Determine the (X, Y) coordinate at the center of the cell enclosing the given text.  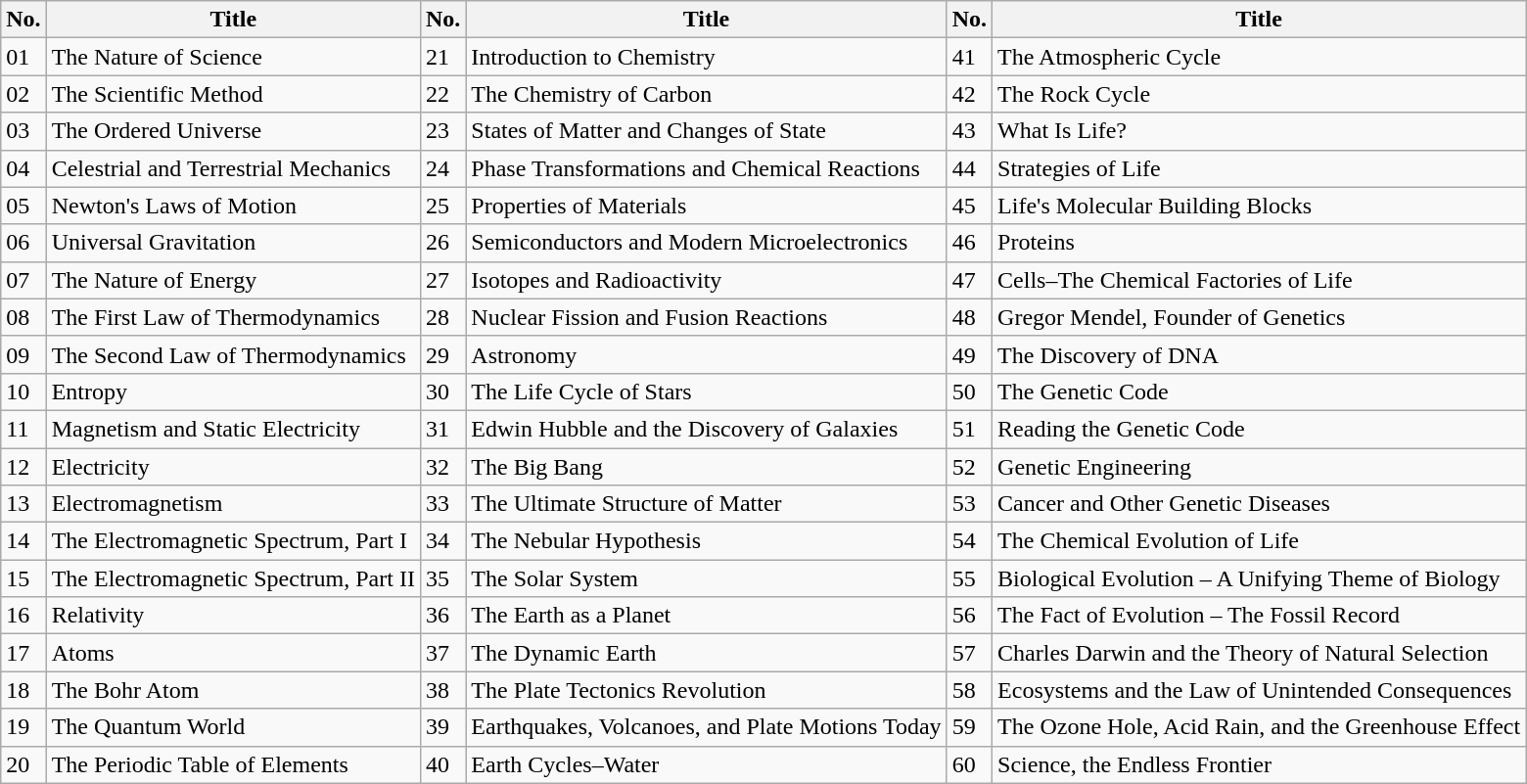
The Nebular Hypothesis (707, 541)
Isotopes and Radioactivity (707, 280)
15 (23, 578)
The Nature of Science (233, 57)
Proteins (1259, 243)
Strategies of Life (1259, 168)
32 (442, 467)
Phase Transformations and Chemical Reactions (707, 168)
45 (969, 206)
Astronomy (707, 354)
43 (969, 131)
The Plate Tectonics Revolution (707, 690)
37 (442, 653)
06 (23, 243)
Earthquakes, Volcanoes, and Plate Motions Today (707, 727)
52 (969, 467)
Genetic Engineering (1259, 467)
The Second Law of Thermodynamics (233, 354)
The Ordered Universe (233, 131)
47 (969, 280)
Gregor Mendel, Founder of Genetics (1259, 317)
13 (23, 504)
The Scientific Method (233, 94)
57 (969, 653)
The Electromagnetic Spectrum, Part I (233, 541)
The Genetic Code (1259, 392)
28 (442, 317)
09 (23, 354)
Magnetism and Static Electricity (233, 429)
05 (23, 206)
03 (23, 131)
51 (969, 429)
Cancer and Other Genetic Diseases (1259, 504)
27 (442, 280)
07 (23, 280)
Properties of Materials (707, 206)
26 (442, 243)
What Is Life? (1259, 131)
58 (969, 690)
49 (969, 354)
41 (969, 57)
17 (23, 653)
48 (969, 317)
Science, the Endless Frontier (1259, 764)
01 (23, 57)
Semiconductors and Modern Microelectronics (707, 243)
Edwin Hubble and the Discovery of Galaxies (707, 429)
25 (442, 206)
Newton's Laws of Motion (233, 206)
29 (442, 354)
39 (442, 727)
02 (23, 94)
10 (23, 392)
Introduction to Chemistry (707, 57)
The Fact of Evolution – The Fossil Record (1259, 616)
22 (442, 94)
Relativity (233, 616)
The Big Bang (707, 467)
The Electromagnetic Spectrum, Part II (233, 578)
The Dynamic Earth (707, 653)
The Ultimate Structure of Matter (707, 504)
Electromagnetism (233, 504)
20 (23, 764)
The Ozone Hole, Acid Rain, and the Greenhouse Effect (1259, 727)
18 (23, 690)
46 (969, 243)
08 (23, 317)
40 (442, 764)
States of Matter and Changes of State (707, 131)
30 (442, 392)
54 (969, 541)
The Bohr Atom (233, 690)
11 (23, 429)
19 (23, 727)
55 (969, 578)
24 (442, 168)
The Nature of Energy (233, 280)
12 (23, 467)
Universal Gravitation (233, 243)
34 (442, 541)
The Life Cycle of Stars (707, 392)
42 (969, 94)
56 (969, 616)
The Earth as a Planet (707, 616)
36 (442, 616)
Nuclear Fission and Fusion Reactions (707, 317)
Celestrial and Terrestrial Mechanics (233, 168)
33 (442, 504)
Charles Darwin and the Theory of Natural Selection (1259, 653)
The Discovery of DNA (1259, 354)
23 (442, 131)
Biological Evolution – A Unifying Theme of Biology (1259, 578)
The Solar System (707, 578)
Cells–The Chemical Factories of Life (1259, 280)
59 (969, 727)
53 (969, 504)
Entropy (233, 392)
16 (23, 616)
The First Law of Thermodynamics (233, 317)
Life's Molecular Building Blocks (1259, 206)
The Chemical Evolution of Life (1259, 541)
Reading the Genetic Code (1259, 429)
Atoms (233, 653)
The Periodic Table of Elements (233, 764)
44 (969, 168)
04 (23, 168)
Electricity (233, 467)
31 (442, 429)
The Rock Cycle (1259, 94)
35 (442, 578)
50 (969, 392)
14 (23, 541)
Ecosystems and the Law of Unintended Consequences (1259, 690)
60 (969, 764)
38 (442, 690)
The Chemistry of Carbon (707, 94)
The Quantum World (233, 727)
21 (442, 57)
The Atmospheric Cycle (1259, 57)
Earth Cycles–Water (707, 764)
